Provide the (X, Y) coordinate of the cell's center where the given text is located.  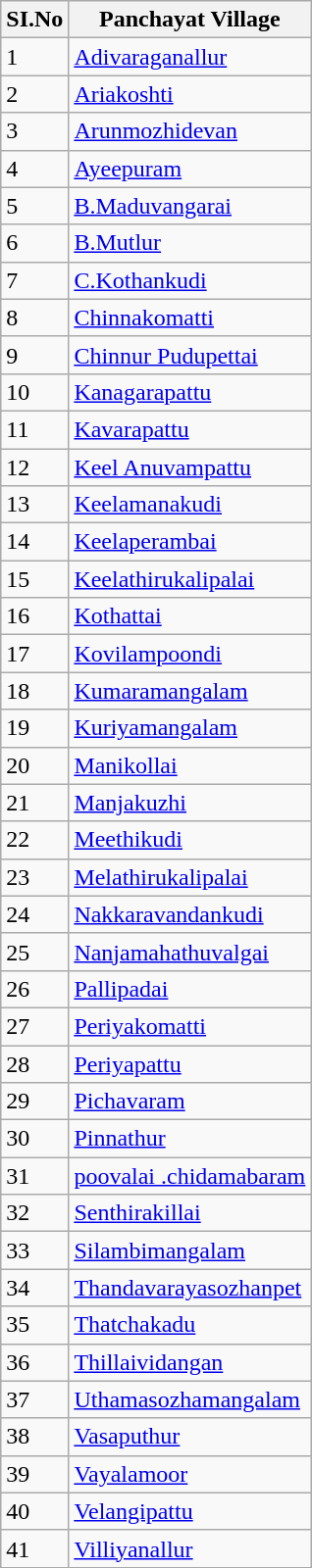
B.Mutlur (190, 243)
34 (35, 1288)
Vasaputhur (190, 1437)
Manjakuzhi (190, 803)
9 (35, 355)
Nakkaravandankudi (190, 914)
Arunmozhidevan (190, 131)
Villiyanallur (190, 1548)
poovalai .chidamabaram (190, 1176)
32 (35, 1213)
Keelathirukalipalai (190, 579)
21 (35, 803)
19 (35, 728)
8 (35, 318)
Kothattai (190, 616)
Silambimangalam (190, 1250)
B.Maduvangarai (190, 206)
11 (35, 429)
Chinnakomatti (190, 318)
Velangipattu (190, 1511)
35 (35, 1325)
C.Kothankudi (190, 280)
Thillaividangan (190, 1362)
17 (35, 654)
20 (35, 765)
38 (35, 1437)
Nanjamahathuvalgai (190, 952)
40 (35, 1511)
Thandavarayasozhanpet (190, 1288)
29 (35, 1102)
Kanagarapattu (190, 392)
39 (35, 1474)
16 (35, 616)
22 (35, 840)
Uthamasozhamangalam (190, 1399)
Chinnur Pudupettai (190, 355)
Kuriyamangalam (190, 728)
1 (35, 57)
26 (35, 989)
Pinnathur (190, 1139)
3 (35, 131)
23 (35, 877)
SI.No (35, 20)
14 (35, 542)
37 (35, 1399)
Periyapattu (190, 1063)
4 (35, 169)
33 (35, 1250)
7 (35, 280)
27 (35, 1026)
25 (35, 952)
Manikollai (190, 765)
6 (35, 243)
Keel Anuvampattu (190, 467)
Vayalamoor (190, 1474)
24 (35, 914)
Ayeepuram (190, 169)
15 (35, 579)
Keelaperambai (190, 542)
30 (35, 1139)
36 (35, 1362)
Ariakoshti (190, 94)
18 (35, 691)
Kumaramangalam (190, 691)
Adivaraganallur (190, 57)
28 (35, 1063)
Pichavaram (190, 1102)
Senthirakillai (190, 1213)
Kovilampoondi (190, 654)
13 (35, 505)
Thatchakadu (190, 1325)
10 (35, 392)
41 (35, 1548)
Pallipadai (190, 989)
5 (35, 206)
Periyakomatti (190, 1026)
Panchayat Village (190, 20)
Melathirukalipalai (190, 877)
31 (35, 1176)
Meethikudi (190, 840)
2 (35, 94)
Keelamanakudi (190, 505)
Kavarapattu (190, 429)
12 (35, 467)
